Output the (X, Y) coordinate of the center of the cell containing the given text.  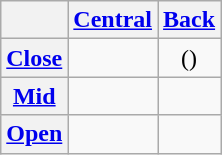
Back (190, 20)
Mid (34, 96)
() (190, 58)
Central (113, 20)
Open (34, 134)
Close (34, 58)
